Identify which cell holds the provided text, then report its (X, Y) central coordinate. 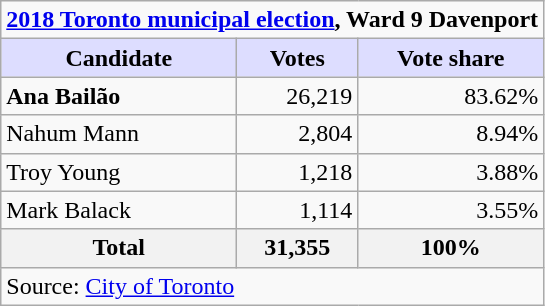
Votes (298, 58)
26,219 (298, 96)
Source: City of Toronto (272, 286)
Troy Young (119, 172)
Ana Bailão (119, 96)
83.62% (451, 96)
Total (119, 248)
Candidate (119, 58)
Nahum Mann (119, 134)
Mark Balack (119, 210)
3.55% (451, 210)
31,355 (298, 248)
2,804 (298, 134)
3.88% (451, 172)
Vote share (451, 58)
2018 Toronto municipal election, Ward 9 Davenport (272, 20)
1,114 (298, 210)
100% (451, 248)
1,218 (298, 172)
8.94% (451, 134)
